From the cell containing the given text, extract its center point as [x, y] coordinate. 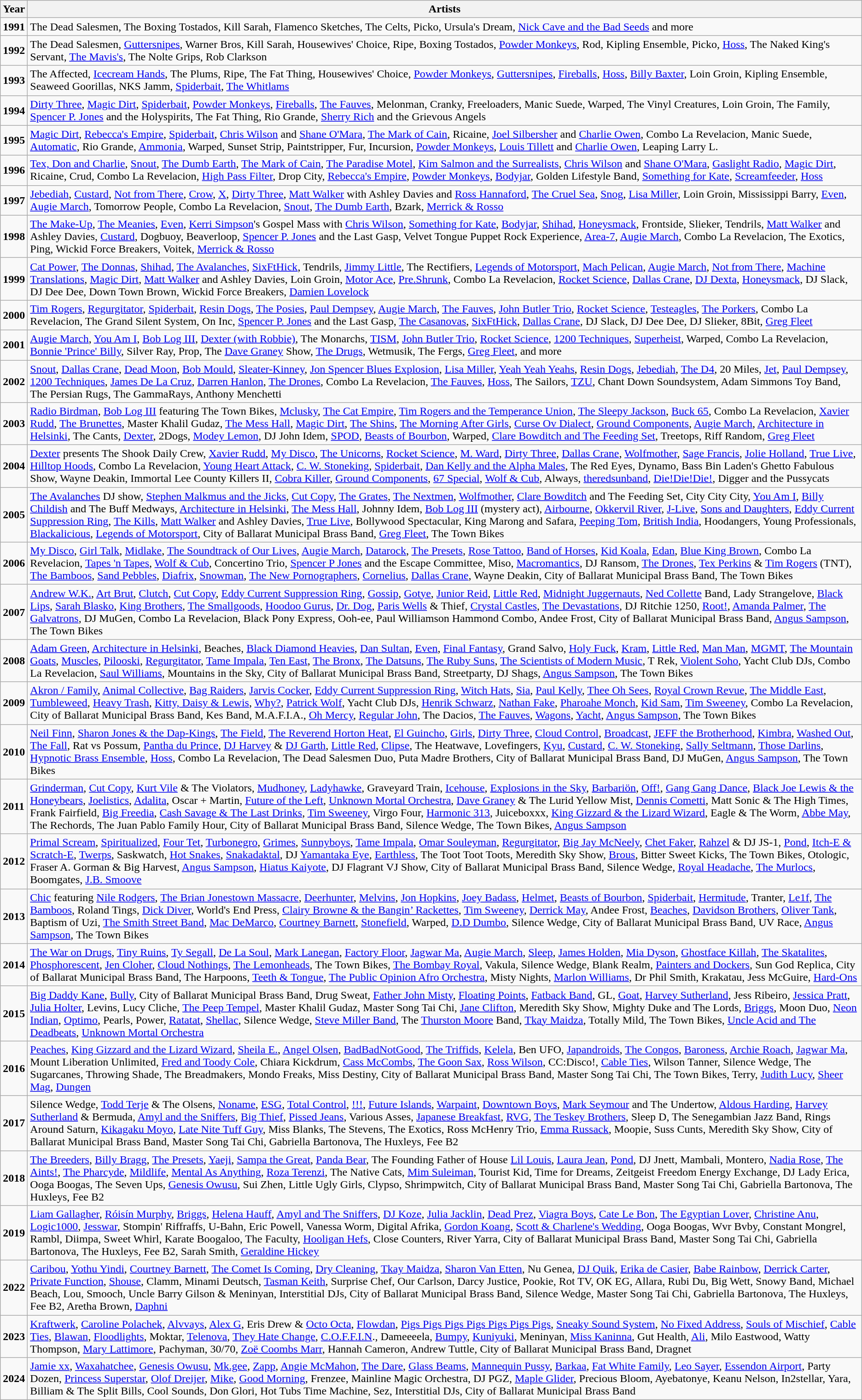
2005 [14, 515]
2019 [14, 1233]
1998 [14, 236]
2016 [14, 1068]
2024 [14, 1379]
2000 [14, 315]
2004 [14, 466]
1996 [14, 170]
1997 [14, 200]
1994 [14, 111]
2003 [14, 424]
2002 [14, 381]
2010 [14, 752]
Year [14, 9]
The Dead Salesmen, The Boxing Tostados, Kill Sarah, Flamenco Sketches, The Celts, Picko, Ursula's Dream, Nick Cave and the Bad Seeds and more [445, 27]
2022 [14, 1288]
2001 [14, 345]
2015 [14, 1013]
2012 [14, 861]
2008 [14, 661]
2013 [14, 916]
2018 [14, 1178]
2006 [14, 563]
2009 [14, 703]
1995 [14, 140]
1999 [14, 279]
1991 [14, 27]
2023 [14, 1336]
1993 [14, 80]
1992 [14, 51]
Artists [445, 9]
2011 [14, 806]
2014 [14, 965]
2007 [14, 612]
2017 [14, 1123]
